Search for the cell housing the specified text and yield its [x, y] center coordinate. 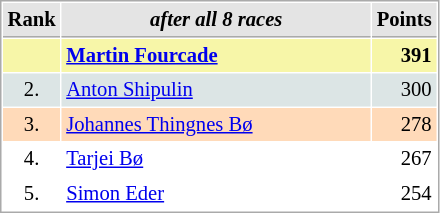
Tarjei Bø [216, 158]
Points [404, 20]
Johannes Thingnes Bø [216, 124]
5. [32, 194]
after all 8 races [216, 20]
391 [404, 56]
278 [404, 124]
Anton Shipulin [216, 90]
Martin Fourcade [216, 56]
2. [32, 90]
Simon Eder [216, 194]
3. [32, 124]
254 [404, 194]
Rank [32, 20]
300 [404, 90]
4. [32, 158]
267 [404, 158]
